Identify which cell holds the provided text, then report its [x, y] central coordinate. 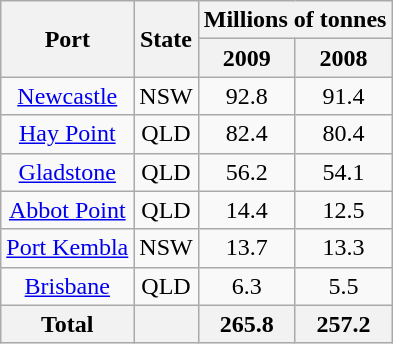
Abbot Point [68, 210]
257.2 [344, 324]
Hay Point [68, 134]
5.5 [344, 286]
Millions of tonnes [295, 20]
2008 [344, 58]
Gladstone [68, 172]
Brisbane [68, 286]
Total [68, 324]
Port [68, 39]
54.1 [344, 172]
12.5 [344, 210]
56.2 [246, 172]
265.8 [246, 324]
92.8 [246, 96]
13.3 [344, 248]
State [166, 39]
Newcastle [68, 96]
82.4 [246, 134]
13.7 [246, 248]
6.3 [246, 286]
91.4 [344, 96]
2009 [246, 58]
80.4 [344, 134]
14.4 [246, 210]
Port Kembla [68, 248]
